For the text-containing cell, return its midpoint in (X, Y) coordinate format. 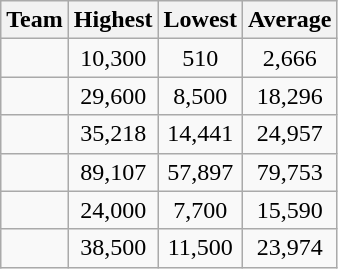
57,897 (200, 172)
7,700 (200, 210)
11,500 (200, 248)
18,296 (290, 96)
Average (290, 20)
38,500 (113, 248)
24,957 (290, 134)
79,753 (290, 172)
23,974 (290, 248)
24,000 (113, 210)
Lowest (200, 20)
2,666 (290, 58)
10,300 (113, 58)
89,107 (113, 172)
Team (35, 20)
15,590 (290, 210)
510 (200, 58)
8,500 (200, 96)
29,600 (113, 96)
Highest (113, 20)
35,218 (113, 134)
14,441 (200, 134)
